Detect which cell encompasses the target text, then output its [X, Y] center coordinate. 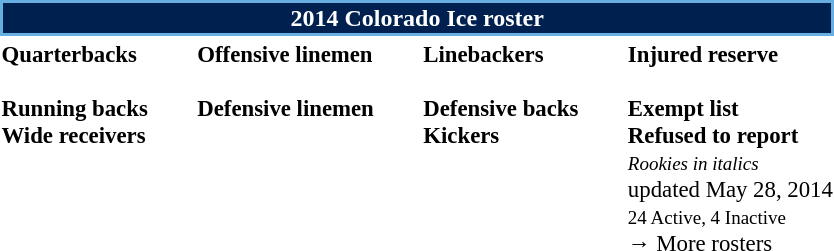
2014 Colorado Ice roster [417, 18]
